Detect which cell encompasses the target text, then output its (x, y) center coordinate. 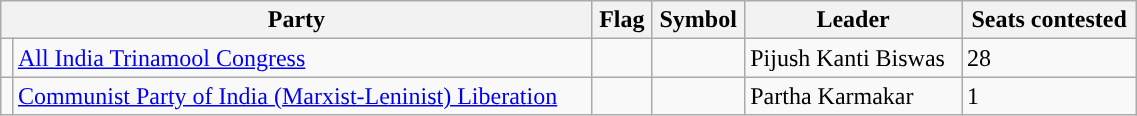
Communist Party of India (Marxist-Leninist) Liberation (302, 96)
Partha Karmakar (854, 96)
Party (296, 20)
Seats contested (1050, 20)
All India Trinamool Congress (302, 58)
Symbol (698, 20)
Flag (622, 20)
28 (1050, 58)
Pijush Kanti Biswas (854, 58)
Leader (854, 20)
1 (1050, 96)
